Output the (X, Y) coordinate of the center of the cell containing the given text.  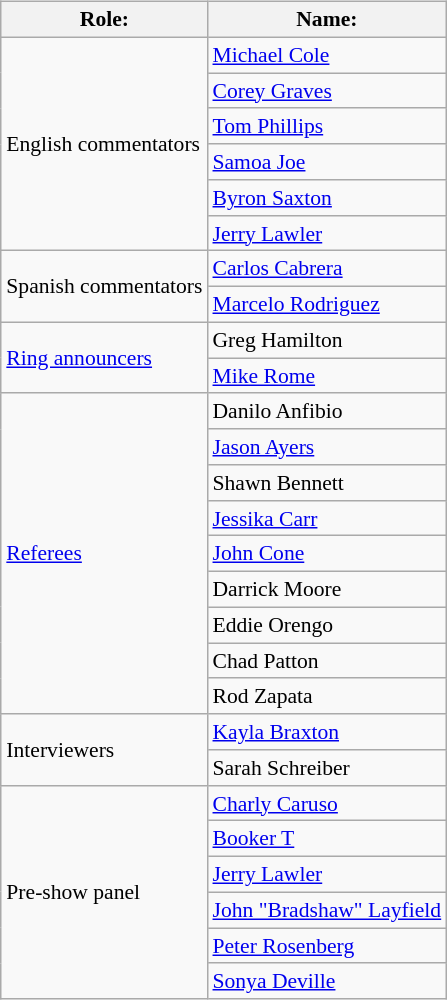
Corey Graves (326, 91)
Carlos Cabrera (326, 269)
John "Bradshaw" Layfield (326, 910)
Peter Rosenberg (326, 946)
Byron Saxton (326, 198)
Danilo Anfibio (326, 411)
Jason Ayers (326, 447)
Name: (326, 20)
Referees (104, 554)
Role: (104, 20)
Ring announcers (104, 358)
John Cone (326, 554)
Pre-show panel (104, 892)
Chad Patton (326, 661)
Booker T (326, 839)
Sonya Deville (326, 981)
Michael Cole (326, 55)
Mike Rome (326, 376)
Charly Caruso (326, 803)
Kayla Braxton (326, 732)
Greg Hamilton (326, 340)
Rod Zapata (326, 696)
Interviewers (104, 750)
Eddie Orengo (326, 625)
Shawn Bennett (326, 483)
Jessika Carr (326, 518)
Sarah Schreiber (326, 768)
Spanish commentators (104, 286)
Darrick Moore (326, 590)
Marcelo Rodriguez (326, 305)
Tom Phillips (326, 126)
Samoa Joe (326, 162)
English commentators (104, 144)
